Identify which cell holds the provided text, then report its [X, Y] central coordinate. 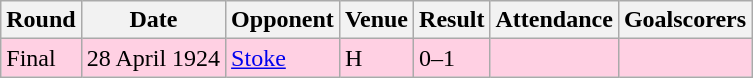
Goalscorers [684, 20]
Venue [376, 20]
Date [153, 20]
28 April 1924 [153, 58]
Final [41, 58]
Opponent [283, 20]
H [376, 58]
Stoke [283, 58]
Attendance [554, 20]
0–1 [452, 58]
Result [452, 20]
Round [41, 20]
